For the text-containing cell, return its midpoint in (x, y) coordinate format. 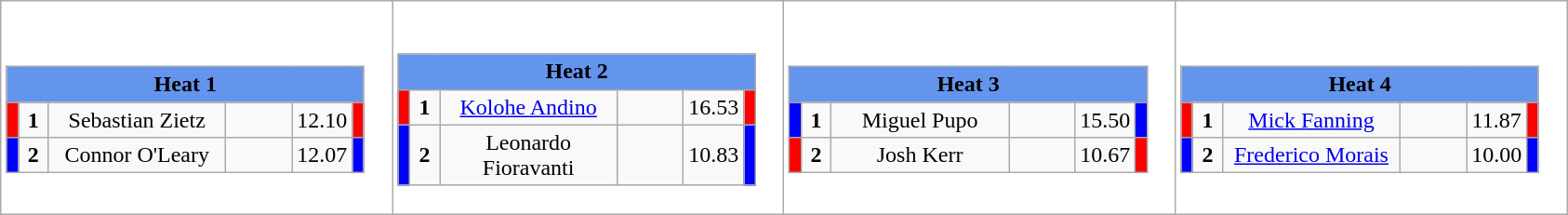
Frederico Morais (1311, 155)
12.10 (322, 120)
12.07 (322, 155)
Connor O'Leary (138, 155)
Heat 2 1 Kolohe Andino 16.53 2 Leonardo Fioravanti 10.83 (588, 108)
Mick Fanning (1311, 120)
Heat 4 (1360, 85)
Kolohe Andino (528, 107)
Heat 3 (968, 85)
Josh Kerr (921, 155)
16.53 (714, 107)
15.50 (1105, 120)
Heat 1 (185, 85)
Leonardo Fioravanti (528, 155)
Heat 1 1 Sebastian Zietz 12.10 2 Connor O'Leary 12.07 (197, 108)
10.67 (1105, 155)
Heat 2 (577, 72)
Heat 4 1 Mick Fanning 11.87 2 Frederico Morais 10.00 (1371, 108)
10.83 (714, 155)
Miguel Pupo (921, 120)
10.00 (1497, 155)
Sebastian Zietz (138, 120)
Heat 3 1 Miguel Pupo 15.50 2 Josh Kerr 10.67 (980, 108)
11.87 (1497, 120)
